Search for the cell housing the specified text and yield its [x, y] center coordinate. 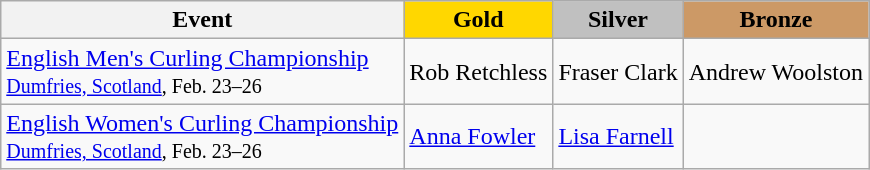
Gold [478, 20]
Rob Retchless [478, 72]
English Women's Curling Championship Dumfries, Scotland, Feb. 23–26 [202, 136]
Anna Fowler [478, 136]
Silver [618, 20]
Event [202, 20]
Andrew Woolston [776, 72]
English Men's Curling Championship Dumfries, Scotland, Feb. 23–26 [202, 72]
Fraser Clark [618, 72]
Lisa Farnell [618, 136]
Bronze [776, 20]
